Find where the given text appears and provide that cell's center as [x, y] coordinate. 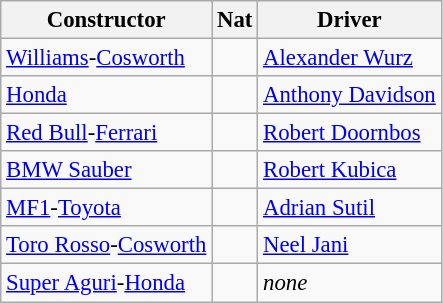
Adrian Sutil [350, 208]
MF1-Toyota [106, 208]
Robert Kubica [350, 170]
Robert Doornbos [350, 133]
Constructor [106, 20]
Nat [235, 20]
Anthony Davidson [350, 95]
Driver [350, 20]
Red Bull-Ferrari [106, 133]
Honda [106, 95]
Neel Jani [350, 245]
none [350, 283]
Alexander Wurz [350, 58]
Toro Rosso-Cosworth [106, 245]
BMW Sauber [106, 170]
Williams-Cosworth [106, 58]
Super Aguri-Honda [106, 283]
